Capture the cell that displays the provided text and extract its (x, y) central coordinate. 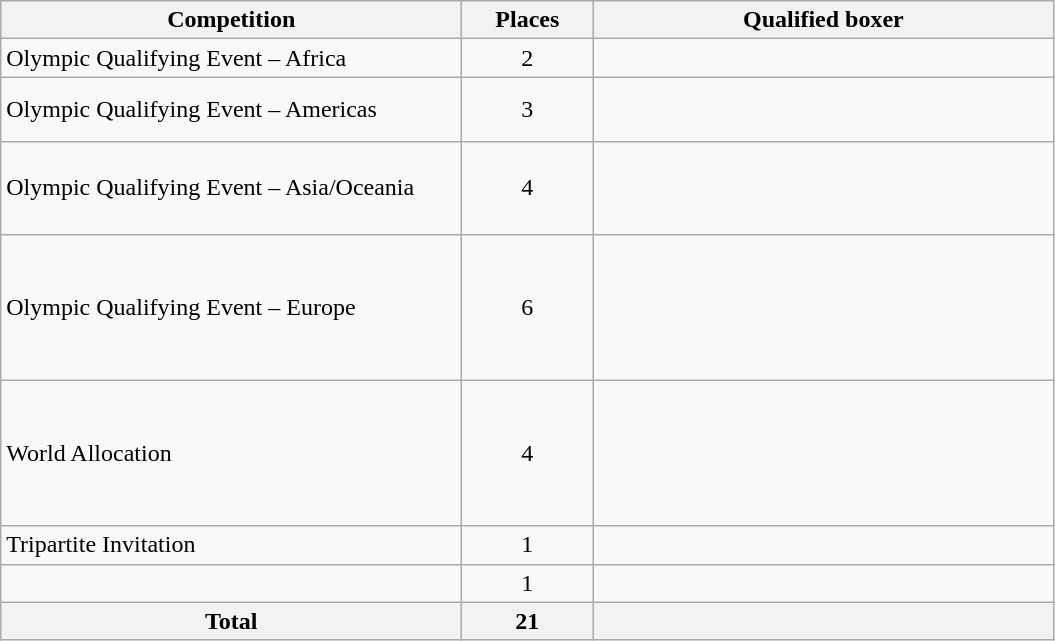
Olympic Qualifying Event – Americas (232, 110)
21 (528, 621)
3 (528, 110)
Qualified boxer (824, 20)
Olympic Qualifying Event – Asia/Oceania (232, 188)
Competition (232, 20)
6 (528, 307)
World Allocation (232, 453)
Places (528, 20)
Olympic Qualifying Event – Europe (232, 307)
Olympic Qualifying Event – Africa (232, 58)
Tripartite Invitation (232, 545)
Total (232, 621)
2 (528, 58)
